Provide the (X, Y) coordinate of the cell's center where the given text is located.  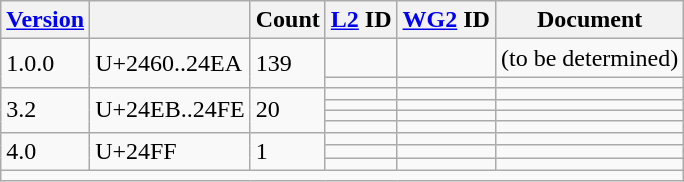
4.0 (46, 151)
1 (288, 151)
(to be determined) (589, 58)
U+24EB..24FE (170, 110)
1.0.0 (46, 64)
3.2 (46, 110)
L2 ID (361, 20)
Version (46, 20)
Document (589, 20)
139 (288, 64)
WG2 ID (446, 20)
Count (288, 20)
U+2460..24EA (170, 64)
U+24FF (170, 151)
20 (288, 110)
